Find where the given text appears and provide that cell's center as [x, y] coordinate. 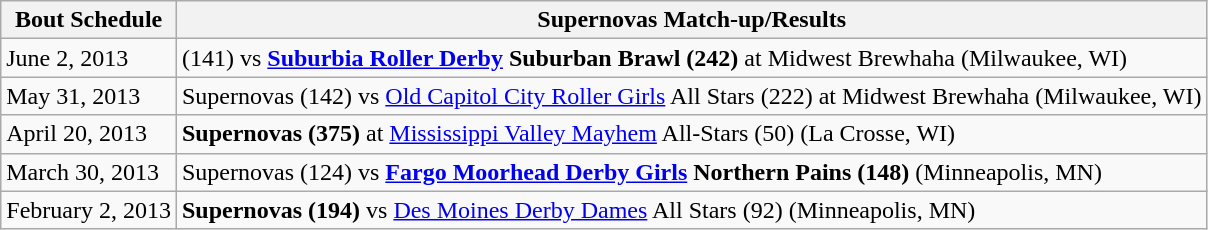
Supernovas (375) at Mississippi Valley Mayhem All-Stars (50) (La Crosse, WI) [691, 134]
Supernovas Match-up/Results [691, 20]
Bout Schedule [89, 20]
April 20, 2013 [89, 134]
June 2, 2013 [89, 58]
March 30, 2013 [89, 172]
May 31, 2013 [89, 96]
February 2, 2013 [89, 210]
Supernovas (194) vs Des Moines Derby Dames All Stars (92) (Minneapolis, MN) [691, 210]
(141) vs Suburbia Roller Derby Suburban Brawl (242) at Midwest Brewhaha (Milwaukee, WI) [691, 58]
Supernovas (124) vs Fargo Moorhead Derby Girls Northern Pains (148) (Minneapolis, MN) [691, 172]
Supernovas (142) vs Old Capitol City Roller Girls All Stars (222) at Midwest Brewhaha (Milwaukee, WI) [691, 96]
